For the text-containing cell, return its midpoint in [x, y] coordinate format. 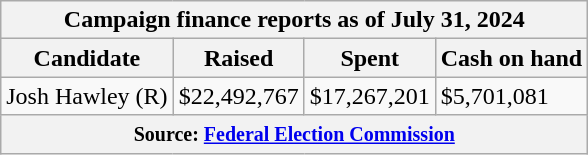
$22,492,767 [238, 96]
Spent [370, 58]
Campaign finance reports as of July 31, 2024 [294, 20]
Josh Hawley (R) [87, 96]
Candidate [87, 58]
$5,701,081 [511, 96]
Raised [238, 58]
$17,267,201 [370, 96]
Source: Federal Election Commission [294, 134]
Cash on hand [511, 58]
